Search for the cell housing the specified text and yield its [x, y] center coordinate. 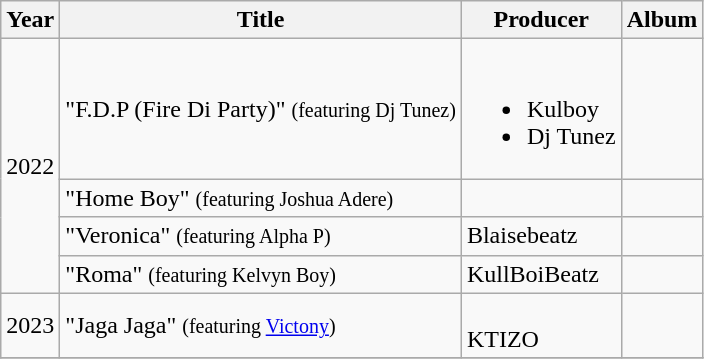
"Veronica" (featuring Alpha P) [261, 236]
Year [30, 20]
"Roma" (featuring Kelvyn Boy) [261, 274]
KTIZO [541, 326]
"Home Boy" (featuring Joshua Adere) [261, 198]
"F.D.P (Fire Di Party)" (featuring Dj Tunez) [261, 109]
Title [261, 20]
Album [662, 20]
2022 [30, 166]
2023 [30, 326]
KulboyDj Tunez [541, 109]
"Jaga Jaga" (featuring Victony) [261, 326]
KullBoiBeatz [541, 274]
Producer [541, 20]
Blaisebeatz [541, 236]
